Find where the given text appears and provide that cell's center as (X, Y) coordinate. 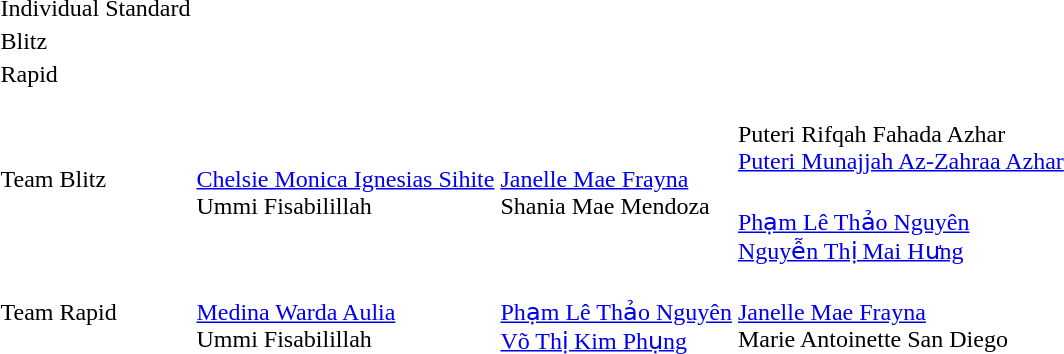
Chelsie Monica Ignesias SihiteUmmi Fisabilillah (346, 179)
Janelle Mae FraynaShania Mae Mendoza (616, 179)
